Pinpoint the cell where the given text exists, returning its [X, Y] midpoint coordinate. 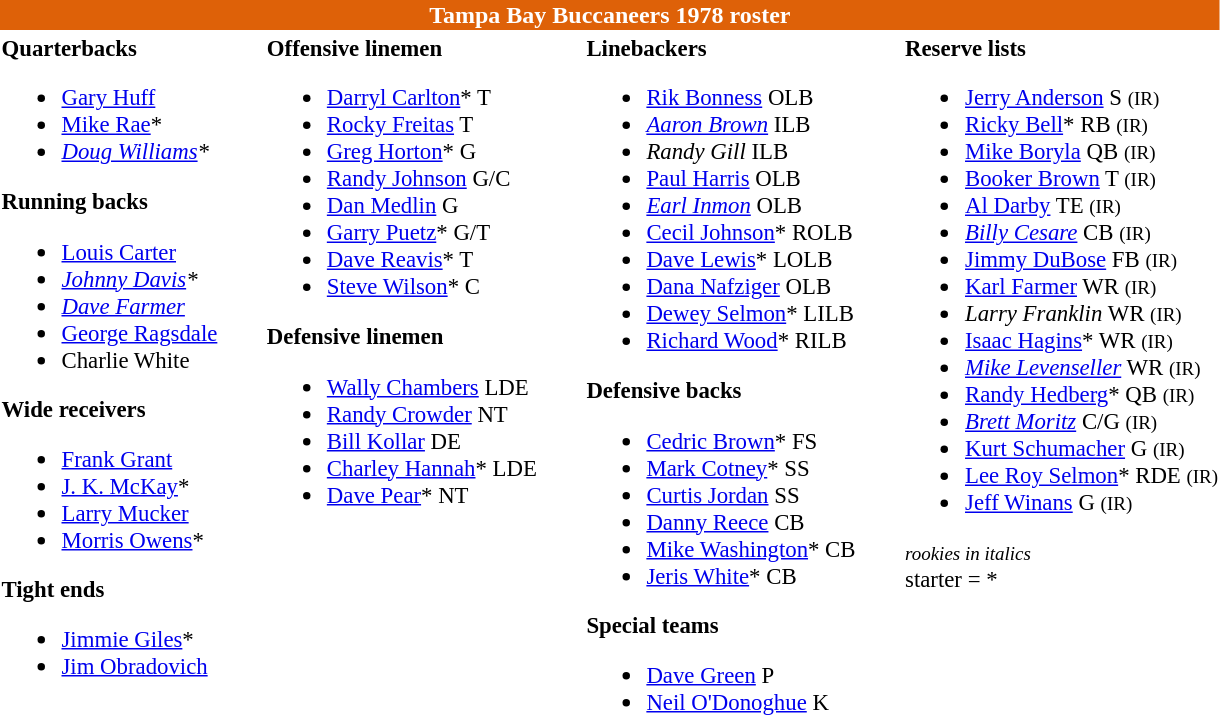
Tampa Bay Buccaneers 1978 roster [610, 15]
